Pinpoint the cell where the given text exists, returning its (x, y) midpoint coordinate. 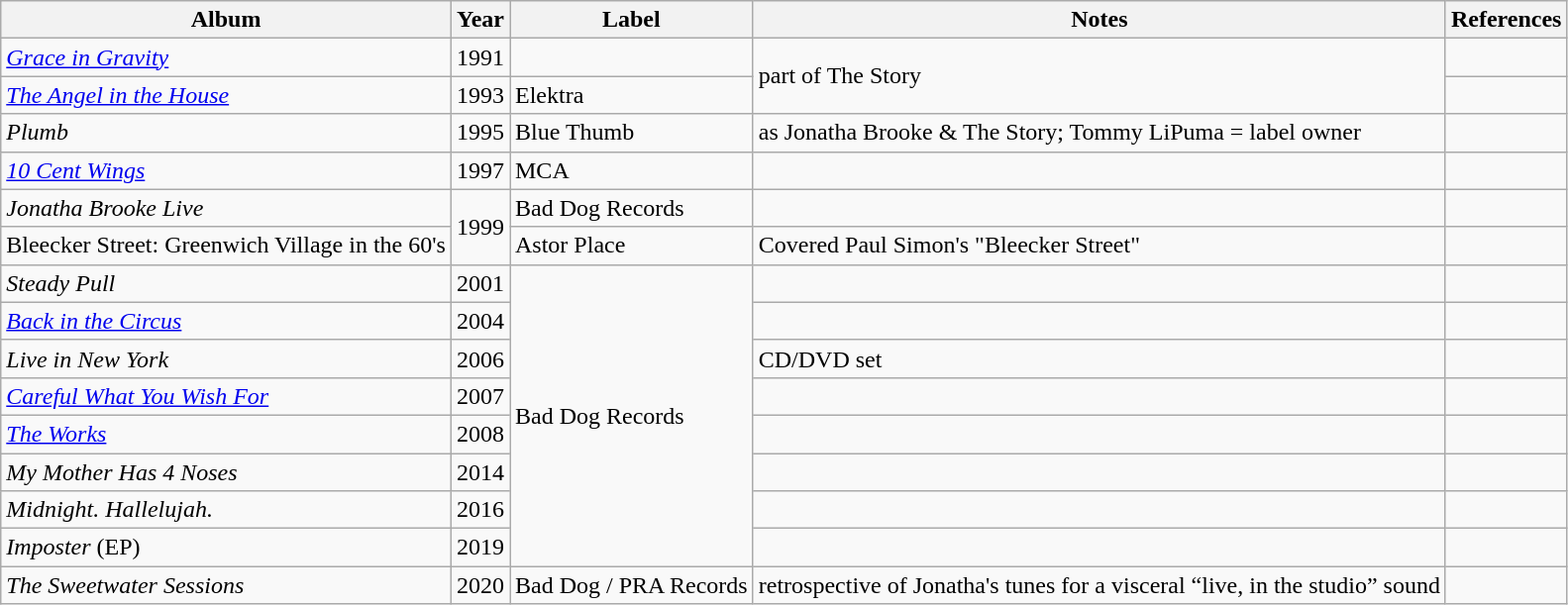
2019 (479, 548)
1999 (479, 227)
The Works (226, 434)
Album (226, 20)
1995 (479, 133)
The Angel in the House (226, 95)
Steady Pull (226, 283)
Imposter (EP) (226, 548)
2004 (479, 321)
Elektra (631, 95)
10 Cent Wings (226, 170)
MCA (631, 170)
References (1506, 20)
Bleecker Street: Greenwich Village in the 60's (226, 246)
Notes (1099, 20)
retrospective of Jonatha's tunes for a visceral “live, in the studio” sound (1099, 585)
Live in New York (226, 358)
Back in the Circus (226, 321)
2001 (479, 283)
as Jonatha Brooke & The Story; Tommy LiPuma = label owner (1099, 133)
1993 (479, 95)
Covered Paul Simon's "Bleecker Street" (1099, 246)
CD/DVD set (1099, 358)
Grace in Gravity (226, 57)
The Sweetwater Sessions (226, 585)
2007 (479, 396)
2016 (479, 510)
1997 (479, 170)
2014 (479, 472)
My Mother Has 4 Noses (226, 472)
Midnight. Hallelujah. (226, 510)
Plumb (226, 133)
Year (479, 20)
Astor Place (631, 246)
part of The Story (1099, 76)
Bad Dog / PRA Records (631, 585)
2006 (479, 358)
2020 (479, 585)
1991 (479, 57)
Careful What You Wish For (226, 396)
Label (631, 20)
2008 (479, 434)
Blue Thumb (631, 133)
Jonatha Brooke Live (226, 208)
